For the text-containing cell, return its midpoint in (x, y) coordinate format. 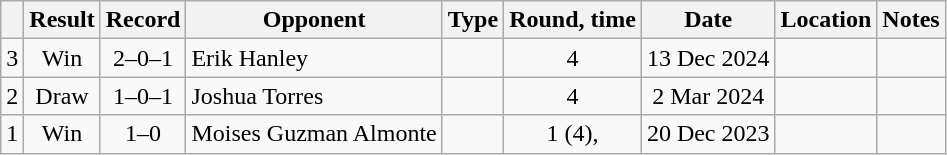
Notes (911, 20)
Opponent (314, 20)
Date (708, 20)
Moises Guzman Almonte (314, 134)
13 Dec 2024 (708, 58)
2 (12, 96)
Record (143, 20)
Round, time (573, 20)
20 Dec 2023 (708, 134)
Location (826, 20)
Draw (62, 96)
1–0–1 (143, 96)
1 (4), (573, 134)
3 (12, 58)
Erik Hanley (314, 58)
Type (472, 20)
2–0–1 (143, 58)
2 Mar 2024 (708, 96)
Joshua Torres (314, 96)
1 (12, 134)
1–0 (143, 134)
Result (62, 20)
